Return the (x, y) coordinate for the center point of the cell that contains the specified text.  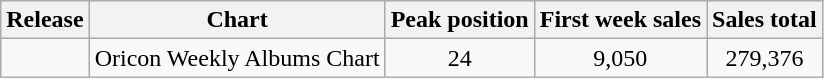
Chart (237, 20)
Peak position (460, 20)
Sales total (765, 20)
Release (45, 20)
24 (460, 58)
279,376 (765, 58)
First week sales (620, 20)
Oricon Weekly Albums Chart (237, 58)
9,050 (620, 58)
